Find where the given text appears and provide that cell's center as [X, Y] coordinate. 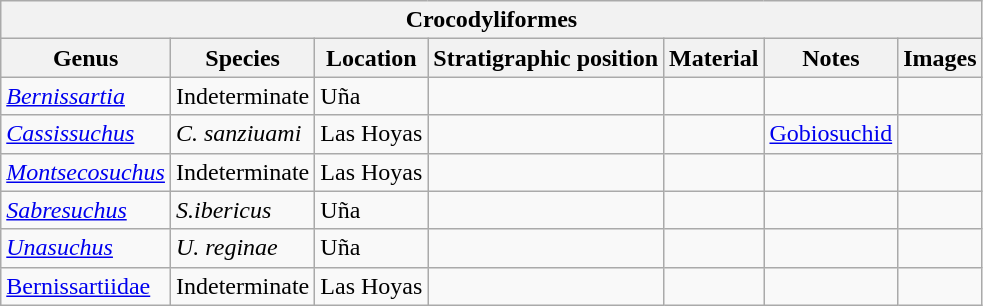
C. sanziuami [242, 134]
Montsecosuchus [86, 172]
Species [242, 58]
Notes [831, 58]
Bernissartiidae [86, 286]
Stratigraphic position [546, 58]
Crocodyliformes [492, 20]
Sabresuchus [86, 210]
U. reginae [242, 248]
Genus [86, 58]
Unasuchus [86, 248]
Material [714, 58]
S.ibericus [242, 210]
Images [940, 58]
Location [372, 58]
Gobiosuchid [831, 134]
Cassissuchus [86, 134]
Bernissartia [86, 96]
